Extract the [x, y] coordinate from the center of the cell holding the provided text.  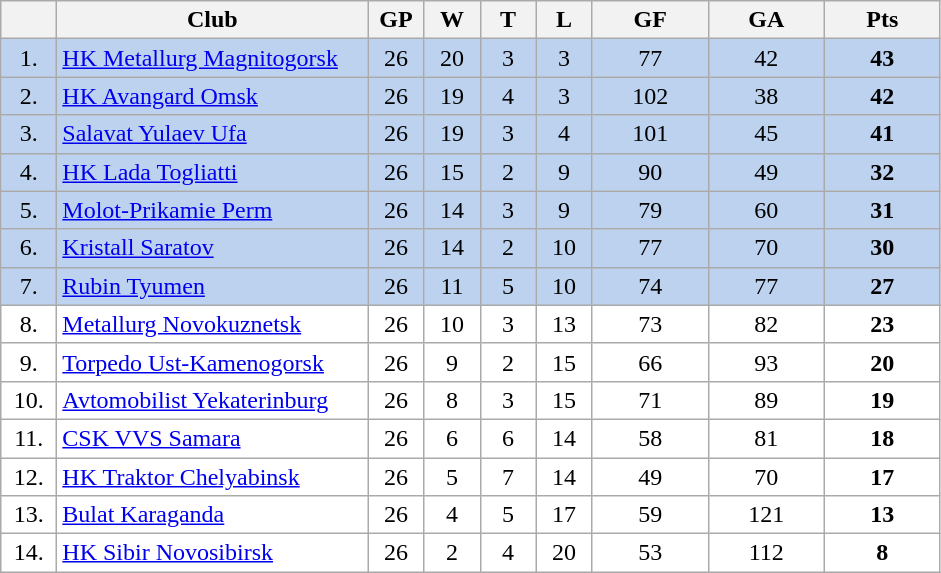
79 [650, 210]
41 [882, 134]
60 [766, 210]
53 [650, 553]
101 [650, 134]
9. [29, 362]
14. [29, 553]
32 [882, 172]
71 [650, 400]
45 [766, 134]
3. [29, 134]
11. [29, 438]
Molot-Prikamie Perm [212, 210]
Club [212, 20]
Bulat Karaganda [212, 515]
30 [882, 248]
121 [766, 515]
Salavat Yulaev Ufa [212, 134]
23 [882, 324]
T [508, 20]
Rubin Tyumen [212, 286]
11 [452, 286]
12. [29, 477]
89 [766, 400]
31 [882, 210]
Kristall Saratov [212, 248]
102 [650, 96]
7. [29, 286]
74 [650, 286]
18 [882, 438]
81 [766, 438]
CSK VVS Samara [212, 438]
2. [29, 96]
W [452, 20]
HK Sibir Novosibirsk [212, 553]
93 [766, 362]
90 [650, 172]
66 [650, 362]
59 [650, 515]
38 [766, 96]
HK Avangard Omsk [212, 96]
GA [766, 20]
5. [29, 210]
58 [650, 438]
GP [396, 20]
HK Traktor Chelyabinsk [212, 477]
82 [766, 324]
7 [508, 477]
6. [29, 248]
13. [29, 515]
10. [29, 400]
4. [29, 172]
73 [650, 324]
L [564, 20]
27 [882, 286]
GF [650, 20]
43 [882, 58]
Avtomobilist Yekaterinburg [212, 400]
8. [29, 324]
112 [766, 553]
HK Lada Togliatti [212, 172]
Torpedo Ust-Kamenogorsk [212, 362]
1. [29, 58]
Pts [882, 20]
HK Metallurg Magnitogorsk [212, 58]
Metallurg Novokuznetsk [212, 324]
